Locate the cell with the specified text and output its [X, Y] center coordinate. 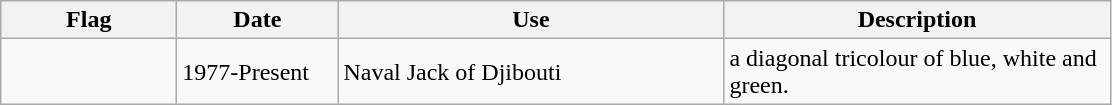
Description [917, 20]
Date [258, 20]
Naval Jack of Djibouti [531, 72]
Use [531, 20]
Flag [89, 20]
a diagonal tricolour of blue, white and green. [917, 72]
1977-Present [258, 72]
